For the text-containing cell, return its midpoint in [x, y] coordinate format. 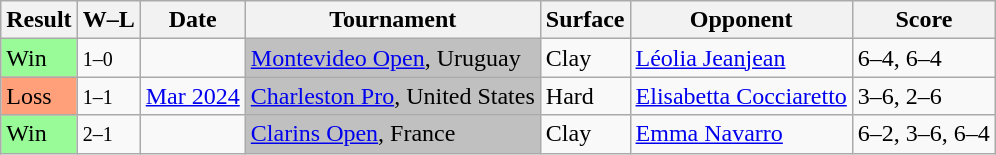
1–0 [108, 58]
2–1 [108, 134]
Léolia Jeanjean [741, 58]
6–2, 3–6, 6–4 [924, 134]
Mar 2024 [192, 96]
Elisabetta Cocciaretto [741, 96]
Emma Navarro [741, 134]
Score [924, 20]
W–L [108, 20]
Montevideo Open, Uruguay [392, 58]
Tournament [392, 20]
Loss [39, 96]
Date [192, 20]
3–6, 2–6 [924, 96]
6–4, 6–4 [924, 58]
Charleston Pro, United States [392, 96]
Surface [585, 20]
Opponent [741, 20]
Result [39, 20]
1–1 [108, 96]
Hard [585, 96]
Clarins Open, France [392, 134]
